Pinpoint the cell where the given text exists, returning its (X, Y) midpoint coordinate. 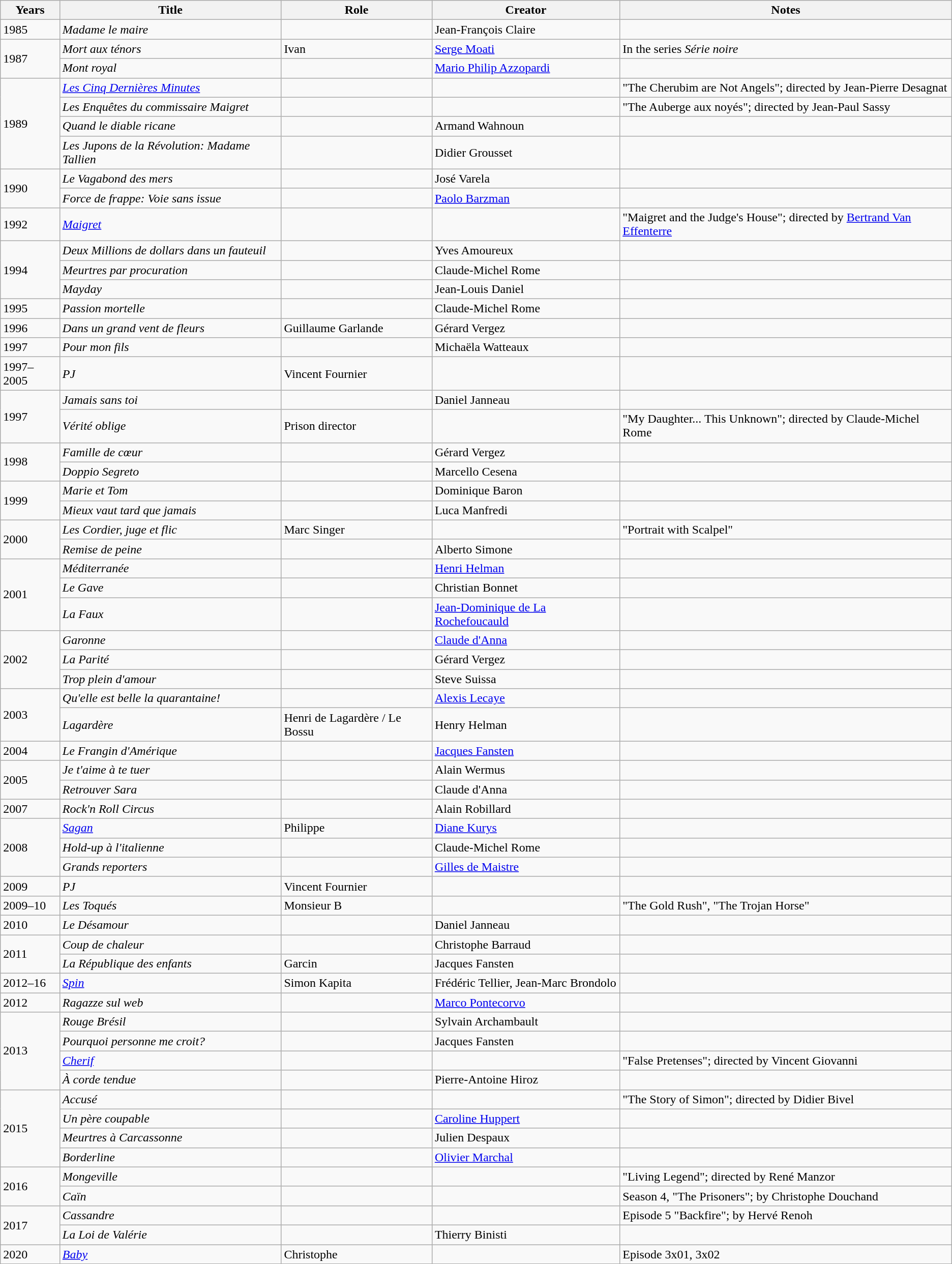
Les Jupons de la Révolution: Madame Tallien (170, 153)
"False Pretenses"; directed by Vincent Giovanni (786, 1061)
Mieux vaut tard que jamais (170, 510)
"My Daughter... This Unknown"; directed by Claude-Michel Rome (786, 426)
Remise de peine (170, 549)
1999 (31, 501)
Famille de cœur (170, 452)
Jamais sans toi (170, 400)
Les Toqués (170, 905)
Marc Singer (357, 530)
Mongeville (170, 1177)
Olivier Marchal (526, 1157)
1997–2005 (31, 373)
1985 (31, 30)
Christophe Barraud (526, 945)
Years (31, 10)
"Maigret and the Judge's House"; directed by Bertrand Van Effenterre (786, 224)
2005 (31, 780)
2020 (31, 1254)
Jean-Dominique de La Rochefoucauld (526, 613)
2013 (31, 1051)
Meurtres à Carcassonne (170, 1138)
"Living Legend"; directed by René Manzor (786, 1177)
Monsieur B (357, 905)
Marco Pontecorvo (526, 1003)
1989 (31, 123)
2015 (31, 1128)
2007 (31, 809)
Spin (170, 983)
Un père coupable (170, 1119)
Force de frappe: Voie sans issue (170, 198)
2012–16 (31, 983)
1990 (31, 188)
Season 4, "The Prisoners"; by Christophe Douchand (786, 1196)
La Faux (170, 613)
In the series Série noire (786, 49)
Ragazze sul web (170, 1003)
Méditerranée (170, 568)
Pour mon fils (170, 347)
2017 (31, 1225)
Pierre-Antoine Hiroz (526, 1080)
Je t'aime à te tuer (170, 770)
Rouge Brésil (170, 1022)
2004 (31, 751)
Passion mortelle (170, 309)
"Portrait with Scalpel" (786, 530)
Steve Suissa (526, 679)
2003 (31, 715)
À corde tendue (170, 1080)
2009 (31, 886)
Les Cordier, juge et flic (170, 530)
Episode 3x01, 3x02 (786, 1254)
2010 (31, 925)
Jean-Louis Daniel (526, 289)
2008 (31, 847)
Creator (526, 10)
Cassandre (170, 1215)
Quand le diable ricane (170, 126)
2009–10 (31, 905)
Sagan (170, 828)
1994 (31, 270)
Le Gave (170, 587)
Vérité oblige (170, 426)
2016 (31, 1186)
La République des enfants (170, 964)
Marcello Cesena (526, 472)
Mort aux ténors (170, 49)
Julien Despaux (526, 1138)
Alberto Simone (526, 549)
Guillaume Garlande (357, 328)
Paolo Barzman (526, 198)
Jean-François Claire (526, 30)
Dominique Baron (526, 491)
Christian Bonnet (526, 587)
José Varela (526, 179)
Baby (170, 1254)
Hold-up à l'italienne (170, 847)
Philippe (357, 828)
1995 (31, 309)
Coup de chaleur (170, 945)
2011 (31, 954)
Rock'n Roll Circus (170, 809)
Caroline Huppert (526, 1119)
Lagardère (170, 724)
2000 (31, 539)
"The Auberge aux noyés"; directed by Jean-Paul Sassy (786, 107)
Pourquoi personne me croit? (170, 1041)
Dans un grand vent de fleurs (170, 328)
Prison director (357, 426)
"The Cherubim are Not Angels"; directed by Jean-Pierre Desagnat (786, 87)
Henry Helman (526, 724)
Mont royal (170, 68)
Armand Wahnoun (526, 126)
1998 (31, 462)
"The Gold Rush", "The Trojan Horse" (786, 905)
Borderline (170, 1157)
Accusé (170, 1099)
Les Enquêtes du commissaire Maigret (170, 107)
Alain Robillard (526, 809)
Didier Grousset (526, 153)
Trop plein d'amour (170, 679)
Retrouver Sara (170, 789)
Yves Amoureux (526, 250)
Cherif (170, 1061)
Alexis Lecaye (526, 698)
Michaëla Watteaux (526, 347)
Serge Moati (526, 49)
"The Story of Simon"; directed by Didier Bivel (786, 1099)
Ivan (357, 49)
Sylvain Archambault (526, 1022)
2001 (31, 594)
Thierry Binisti (526, 1234)
Simon Kapita (357, 983)
Frédéric Tellier, Jean-Marc Brondolo (526, 983)
Doppio Segreto (170, 472)
La Parité (170, 660)
Marie et Tom (170, 491)
Henri de Lagardère / Le Bossu (357, 724)
Qu'elle est belle la quarantaine! (170, 698)
2002 (31, 660)
Le Désamour (170, 925)
Caïn (170, 1196)
Maigret (170, 224)
Alain Wermus (526, 770)
Le Frangin d'Amérique (170, 751)
Grands reporters (170, 867)
1996 (31, 328)
Meurtres par procuration (170, 270)
Deux Millions de dollars dans un fauteuil (170, 250)
Notes (786, 10)
Mario Philip Azzopardi (526, 68)
Gilles de Maistre (526, 867)
Episode 5 "Backfire"; by Hervé Renoh (786, 1215)
Madame le maire (170, 30)
1992 (31, 224)
Garonne (170, 640)
Garcin (357, 964)
Role (357, 10)
Le Vagabond des mers (170, 179)
Diane Kurys (526, 828)
2012 (31, 1003)
Luca Manfredi (526, 510)
Title (170, 10)
1987 (31, 58)
Henri Helman (526, 568)
Les Cinq Dernières Minutes (170, 87)
Christophe (357, 1254)
La Loi de Valérie (170, 1234)
Mayday (170, 289)
